Determine the (x, y) coordinate at the center of the cell enclosing the given text.  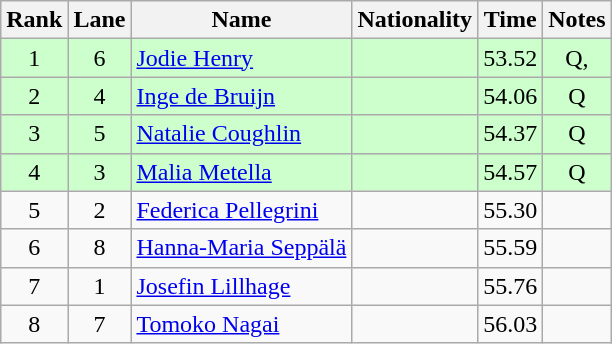
55.59 (510, 248)
Federica Pellegrini (242, 210)
Notes (577, 20)
Hanna-Maria Seppälä (242, 248)
Natalie Coughlin (242, 134)
54.06 (510, 96)
Inge de Bruijn (242, 96)
Malia Metella (242, 172)
Time (510, 20)
Josefin Lillhage (242, 286)
Tomoko Nagai (242, 324)
54.57 (510, 172)
Q, (577, 58)
55.30 (510, 210)
55.76 (510, 286)
Jodie Henry (242, 58)
Nationality (415, 20)
Name (242, 20)
56.03 (510, 324)
53.52 (510, 58)
Rank (34, 20)
Lane (100, 20)
54.37 (510, 134)
